Return [x, y] of the center of cell containing provided text 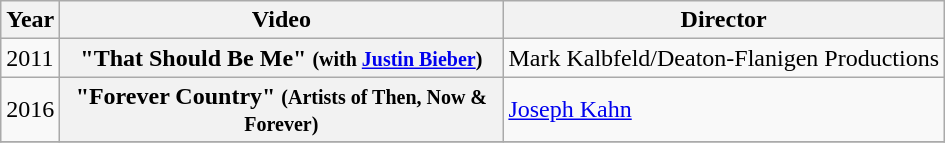
2016 [30, 110]
"That Should Be Me" (with Justin Bieber) [282, 58]
Director [724, 20]
Video [282, 20]
Year [30, 20]
Mark Kalbfeld/Deaton-Flanigen Productions [724, 58]
"Forever Country" (Artists of Then, Now & Forever) [282, 110]
2011 [30, 58]
Joseph Kahn [724, 110]
